Determine the [X, Y] coordinate at the center of the cell enclosing the given text.  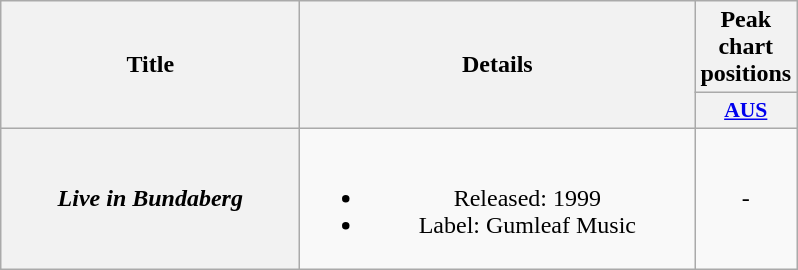
Title [150, 65]
Live in Bundaberg [150, 198]
Released: 1999Label: Gumleaf Music [498, 198]
AUS [746, 111]
Peak chart positions [746, 47]
- [746, 198]
Details [498, 65]
